Return the [X, Y] coordinate for the center point of the cell that contains the specified text.  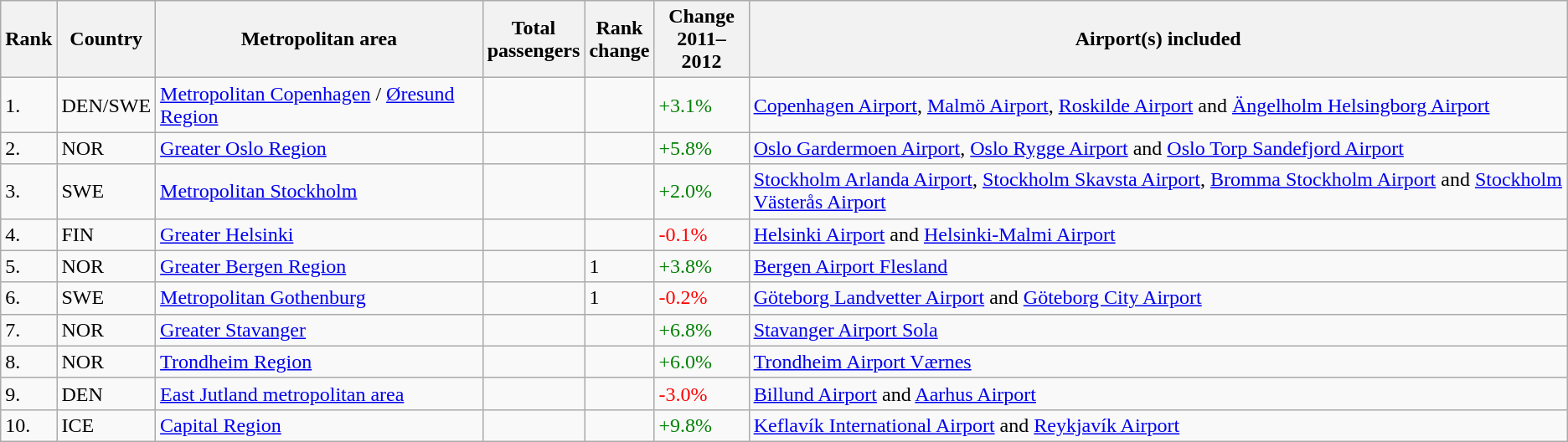
10. [28, 425]
Stavanger Airport Sola [1158, 330]
7. [28, 330]
ICE [106, 425]
+3.8% [702, 266]
5. [28, 266]
Göteborg Landvetter Airport and Göteborg City Airport [1158, 298]
Trondheim Airport Værnes [1158, 362]
Oslo Gardermoen Airport, Oslo Rygge Airport and Oslo Torp Sandefjord Airport [1158, 148]
+9.8% [702, 425]
Helsinki Airport and Helsinki-Malmi Airport [1158, 234]
1. [28, 105]
Totalpassengers [534, 39]
+3.1% [702, 105]
Rank [28, 39]
+6.0% [702, 362]
+2.0% [702, 191]
DEN/SWE [106, 105]
Greater Bergen Region [320, 266]
8. [28, 362]
Trondheim Region [320, 362]
-3.0% [702, 393]
Copenhagen Airport, Malmö Airport, Roskilde Airport and Ängelholm Helsingborg Airport [1158, 105]
4. [28, 234]
Stockholm Arlanda Airport, Stockholm Skavsta Airport, Bromma Stockholm Airport and Stockholm Västerås Airport [1158, 191]
+6.8% [702, 330]
-0.2% [702, 298]
9. [28, 393]
Country [106, 39]
East Jutland metropolitan area [320, 393]
3. [28, 191]
Metropolitan area [320, 39]
DEN [106, 393]
Keflavík International Airport and Reykjavík Airport [1158, 425]
Metropolitan Stockholm [320, 191]
Airport(s) included [1158, 39]
Greater Stavanger [320, 330]
FIN [106, 234]
Change2011–2012 [702, 39]
Capital Region [320, 425]
Billund Airport and Aarhus Airport [1158, 393]
Greater Helsinki [320, 234]
Rankchange [620, 39]
-0.1% [702, 234]
Bergen Airport Flesland [1158, 266]
6. [28, 298]
Metropolitan Copenhagen / Øresund Region [320, 105]
+5.8% [702, 148]
2. [28, 148]
Metropolitan Gothenburg [320, 298]
Greater Oslo Region [320, 148]
